Identify which cell holds the provided text, then report its (X, Y) central coordinate. 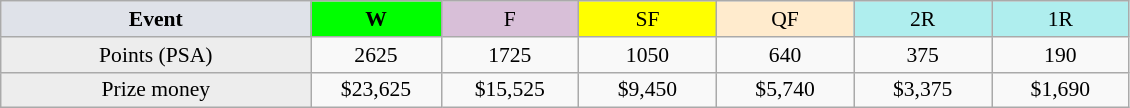
1050 (648, 55)
SF (648, 19)
$23,625 (376, 90)
190 (1061, 55)
W (376, 19)
1R (1061, 19)
1725 (510, 55)
$9,450 (648, 90)
$15,525 (510, 90)
QF (785, 19)
2R (923, 19)
$1,690 (1061, 90)
Points (PSA) (156, 55)
$3,375 (923, 90)
$5,740 (785, 90)
Prize money (156, 90)
640 (785, 55)
2625 (376, 55)
375 (923, 55)
Event (156, 19)
F (510, 19)
